Return the [x, y] coordinate for the center point of the cell that contains the specified text.  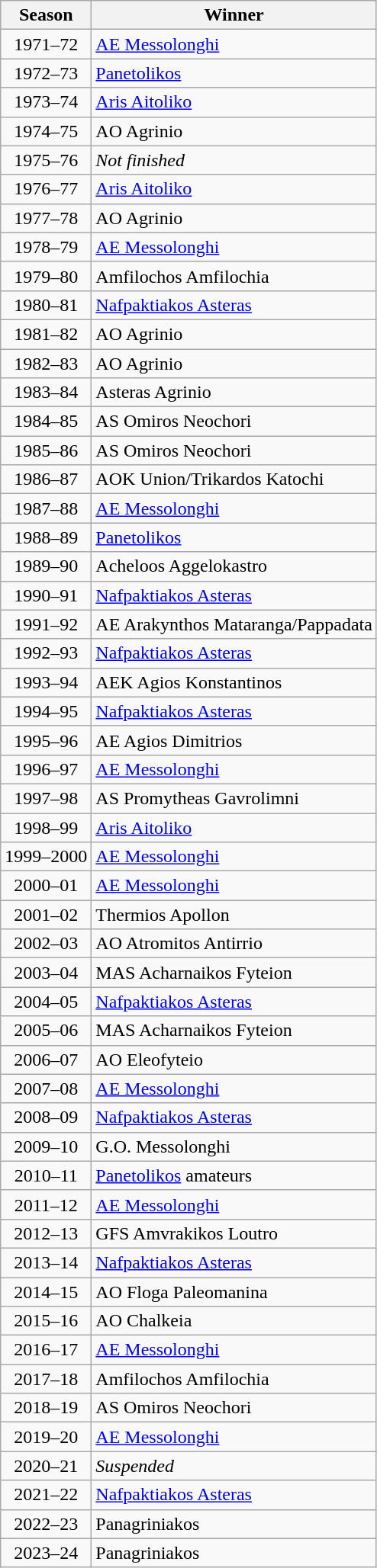
2010–11 [46, 1175]
1975–76 [46, 160]
1971–72 [46, 44]
1989–90 [46, 566]
2006–07 [46, 1060]
2011–12 [46, 1204]
1998–99 [46, 827]
1986–87 [46, 479]
1980–81 [46, 305]
Winner [234, 15]
1979–80 [46, 276]
AE Arakynthos Mataranga/Pappadata [234, 624]
2004–05 [46, 1002]
2001–02 [46, 915]
1973–74 [46, 102]
1978–79 [46, 247]
G.O. Messolonghi [234, 1146]
AO Atromitos Antirrio [234, 944]
AO Floga Paleomanina [234, 1292]
AO Chalkeia [234, 1321]
1977–78 [46, 218]
AE Agios Dimitrios [234, 740]
1997–98 [46, 798]
AO Eleofyteio [234, 1060]
2015–16 [46, 1321]
2013–14 [46, 1262]
2012–13 [46, 1233]
1994–95 [46, 711]
1990–91 [46, 595]
1985–86 [46, 451]
Panetolikos amateurs [234, 1175]
1988–89 [46, 537]
1984–85 [46, 422]
1972–73 [46, 73]
2007–08 [46, 1089]
2021–22 [46, 1495]
2017–18 [46, 1379]
2019–20 [46, 1437]
1981–82 [46, 334]
2023–24 [46, 1553]
1995–96 [46, 740]
Acheloos Aggelokastro [234, 566]
1993–94 [46, 682]
2005–06 [46, 1031]
1991–92 [46, 624]
2009–10 [46, 1146]
2020–21 [46, 1466]
1996–97 [46, 769]
Suspended [234, 1466]
2022–23 [46, 1524]
2000–01 [46, 886]
AEK Agios Konstantinos [234, 682]
1987–88 [46, 508]
Season [46, 15]
2008–09 [46, 1117]
2003–04 [46, 973]
Thermios Apollon [234, 915]
Asteras Agrinio [234, 393]
GFS Amvrakikos Loutro [234, 1233]
1974–75 [46, 131]
2016–17 [46, 1350]
2002–03 [46, 944]
AOK Union/Trikardos Katochi [234, 479]
1982–83 [46, 364]
Not finished [234, 160]
AS Promytheas Gavrolimni [234, 798]
1992–93 [46, 653]
1999–2000 [46, 857]
1976–77 [46, 189]
1983–84 [46, 393]
2018–19 [46, 1408]
2014–15 [46, 1292]
